Identify which cell holds the provided text, then report its (x, y) central coordinate. 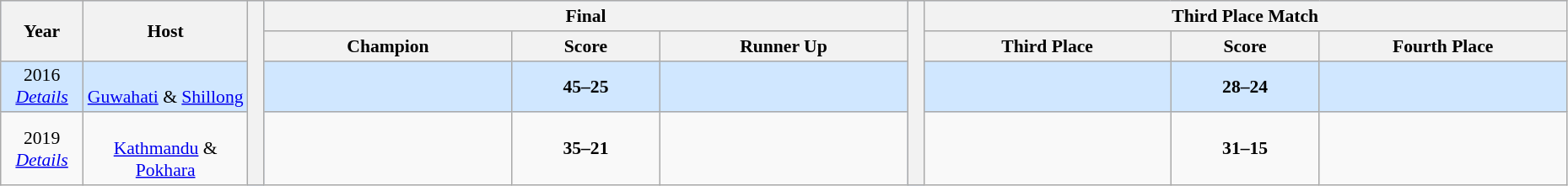
Runner Up (783, 46)
2016Details (42, 86)
Host (165, 30)
35–21 (586, 150)
31–15 (1245, 150)
Year (42, 30)
28–24 (1245, 86)
Kathmandu & Pokhara (165, 150)
Final (585, 16)
Third Place (1048, 46)
Champion (388, 46)
Guwahati & Shillong (165, 86)
2019Details (42, 150)
Third Place Match (1245, 16)
45–25 (586, 86)
Fourth Place (1442, 46)
